Capture the cell that displays the provided text and extract its (X, Y) central coordinate. 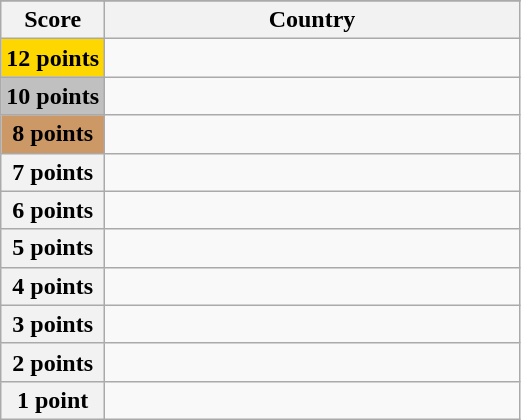
3 points (53, 324)
12 points (53, 58)
5 points (53, 248)
6 points (53, 210)
1 point (53, 400)
2 points (53, 362)
Country (312, 20)
4 points (53, 286)
Score (53, 20)
10 points (53, 96)
8 points (53, 134)
7 points (53, 172)
